For the text-containing cell, return its midpoint in [x, y] coordinate format. 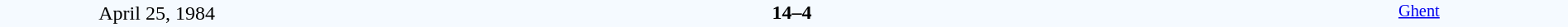
14–4 [791, 12]
Ghent [1419, 13]
April 25, 1984 [157, 13]
